Provide the (X, Y) coordinate of the cell's center where the given text is located.  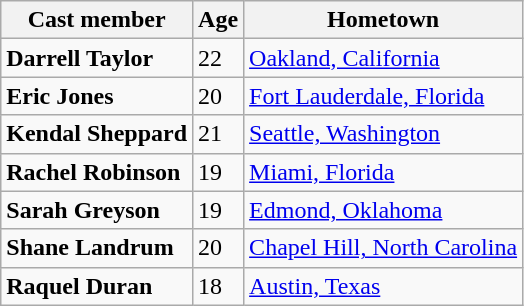
Raquel Duran (97, 286)
Fort Lauderdale, Florida (384, 96)
Shane Landrum (97, 248)
18 (218, 286)
Age (218, 20)
Darrell Taylor (97, 58)
Hometown (384, 20)
Rachel Robinson (97, 172)
Chapel Hill, North Carolina (384, 248)
Seattle, Washington (384, 134)
Sarah Greyson (97, 210)
Kendal Sheppard (97, 134)
Miami, Florida (384, 172)
Eric Jones (97, 96)
21 (218, 134)
Edmond, Oklahoma (384, 210)
Cast member (97, 20)
22 (218, 58)
Oakland, California (384, 58)
Austin, Texas (384, 286)
